Return the (x, y) coordinate for the center point of the cell that contains the specified text.  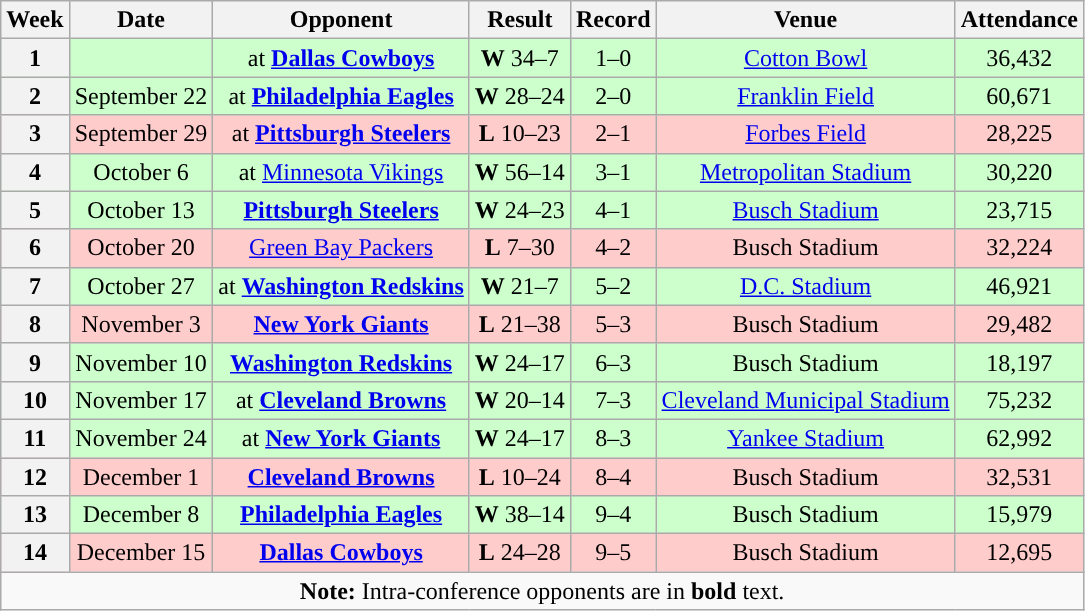
32,224 (1019, 248)
at Minnesota Vikings (341, 172)
Record (613, 20)
Franklin Field (806, 96)
36,432 (1019, 58)
4–1 (613, 210)
14 (35, 553)
at Dallas Cowboys (341, 58)
D.C. Stadium (806, 286)
8 (35, 324)
L 10–24 (520, 477)
12,695 (1019, 553)
1 (35, 58)
W 28–24 (520, 96)
at Philadelphia Eagles (341, 96)
at New York Giants (341, 438)
L 24–28 (520, 553)
5–3 (613, 324)
30,220 (1019, 172)
L 10–23 (520, 134)
L 7–30 (520, 248)
September 22 (141, 96)
10 (35, 400)
18,197 (1019, 362)
Note: Intra-conference opponents are in bold text. (542, 591)
November 3 (141, 324)
23,715 (1019, 210)
2–0 (613, 96)
2–1 (613, 134)
Result (520, 20)
60,671 (1019, 96)
November 24 (141, 438)
2 (35, 96)
Forbes Field (806, 134)
28,225 (1019, 134)
Date (141, 20)
5–2 (613, 286)
8–3 (613, 438)
New York Giants (341, 324)
3 (35, 134)
32,531 (1019, 477)
November 10 (141, 362)
9 (35, 362)
Green Bay Packers (341, 248)
3–1 (613, 172)
75,232 (1019, 400)
L 21–38 (520, 324)
9–5 (613, 553)
Pittsburgh Steelers (341, 210)
13 (35, 515)
W 34–7 (520, 58)
4 (35, 172)
8–4 (613, 477)
December 8 (141, 515)
W 21–7 (520, 286)
15,979 (1019, 515)
46,921 (1019, 286)
Washington Redskins (341, 362)
Attendance (1019, 20)
Dallas Cowboys (341, 553)
at Washington Redskins (341, 286)
September 29 (141, 134)
Philadelphia Eagles (341, 515)
W 20–14 (520, 400)
Opponent (341, 20)
W 24–23 (520, 210)
Week (35, 20)
October 6 (141, 172)
at Cleveland Browns (341, 400)
October 13 (141, 210)
6 (35, 248)
29,482 (1019, 324)
at Pittsburgh Steelers (341, 134)
5 (35, 210)
4–2 (613, 248)
Venue (806, 20)
7–3 (613, 400)
6–3 (613, 362)
11 (35, 438)
Yankee Stadium (806, 438)
December 1 (141, 477)
7 (35, 286)
October 27 (141, 286)
W 56–14 (520, 172)
Metropolitan Stadium (806, 172)
Cotton Bowl (806, 58)
November 17 (141, 400)
62,992 (1019, 438)
December 15 (141, 553)
9–4 (613, 515)
October 20 (141, 248)
Cleveland Browns (341, 477)
Cleveland Municipal Stadium (806, 400)
12 (35, 477)
W 38–14 (520, 515)
1–0 (613, 58)
